Return the [X, Y] coordinate for the center point of the cell that contains the specified text.  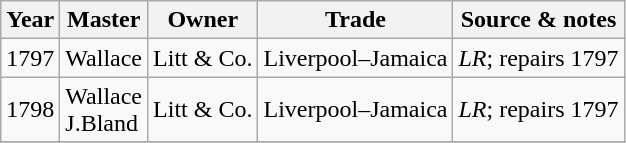
Year [30, 20]
1798 [30, 110]
WallaceJ.Bland [104, 110]
Source & notes [538, 20]
Master [104, 20]
1797 [30, 58]
Wallace [104, 58]
Trade [356, 20]
Owner [203, 20]
